Search for the cell housing the specified text and yield its [x, y] center coordinate. 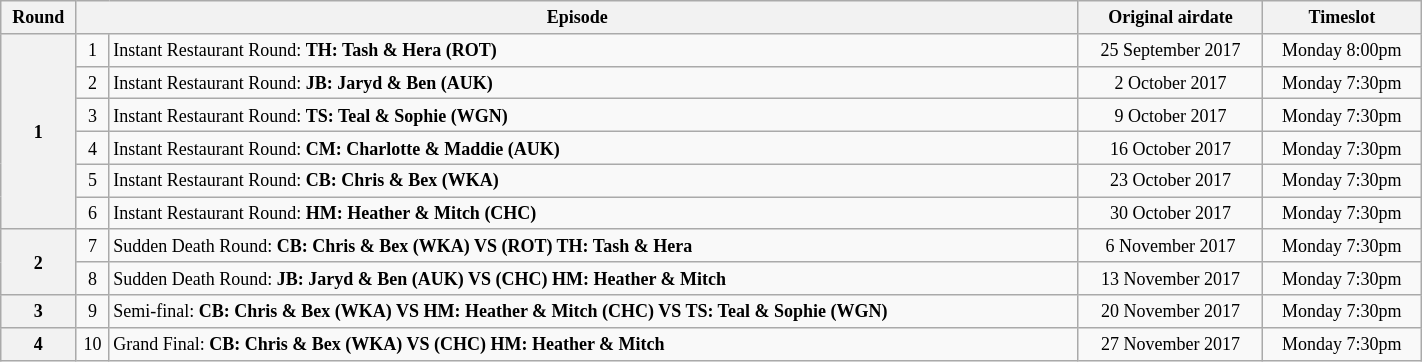
Instant Restaurant Round: CB: Chris & Bex (WKA) [594, 180]
27 November 2017 [1170, 344]
Instant Restaurant Round: JB: Jaryd & Ben (AUK) [594, 82]
7 [92, 246]
Round [38, 18]
13 November 2017 [1170, 278]
25 September 2017 [1170, 50]
23 October 2017 [1170, 180]
5 [92, 180]
16 October 2017 [1170, 148]
9 [92, 312]
9 October 2017 [1170, 116]
Instant Restaurant Round: CM: Charlotte & Maddie (AUK) [594, 148]
Instant Restaurant Round: TH: Tash & Hera (ROT) [594, 50]
8 [92, 278]
6 [92, 214]
Episode [577, 18]
Timeslot [1342, 18]
Sudden Death Round: CB: Chris & Bex (WKA) VS (ROT) TH: Tash & Hera [594, 246]
Original airdate [1170, 18]
10 [92, 344]
6 November 2017 [1170, 246]
Instant Restaurant Round: HM: Heather & Mitch (CHC) [594, 214]
30 October 2017 [1170, 214]
2 October 2017 [1170, 82]
Instant Restaurant Round: TS: Teal & Sophie (WGN) [594, 116]
20 November 2017 [1170, 312]
Semi-final: CB: Chris & Bex (WKA) VS HM: Heather & Mitch (CHC) VS TS: Teal & Sophie (WGN) [594, 312]
Monday 8:00pm [1342, 50]
Grand Final: CB: Chris & Bex (WKA) VS (CHC) HM: Heather & Mitch [594, 344]
Sudden Death Round: JB: Jaryd & Ben (AUK) VS (CHC) HM: Heather & Mitch [594, 278]
